Detect which cell encompasses the target text, then output its [x, y] center coordinate. 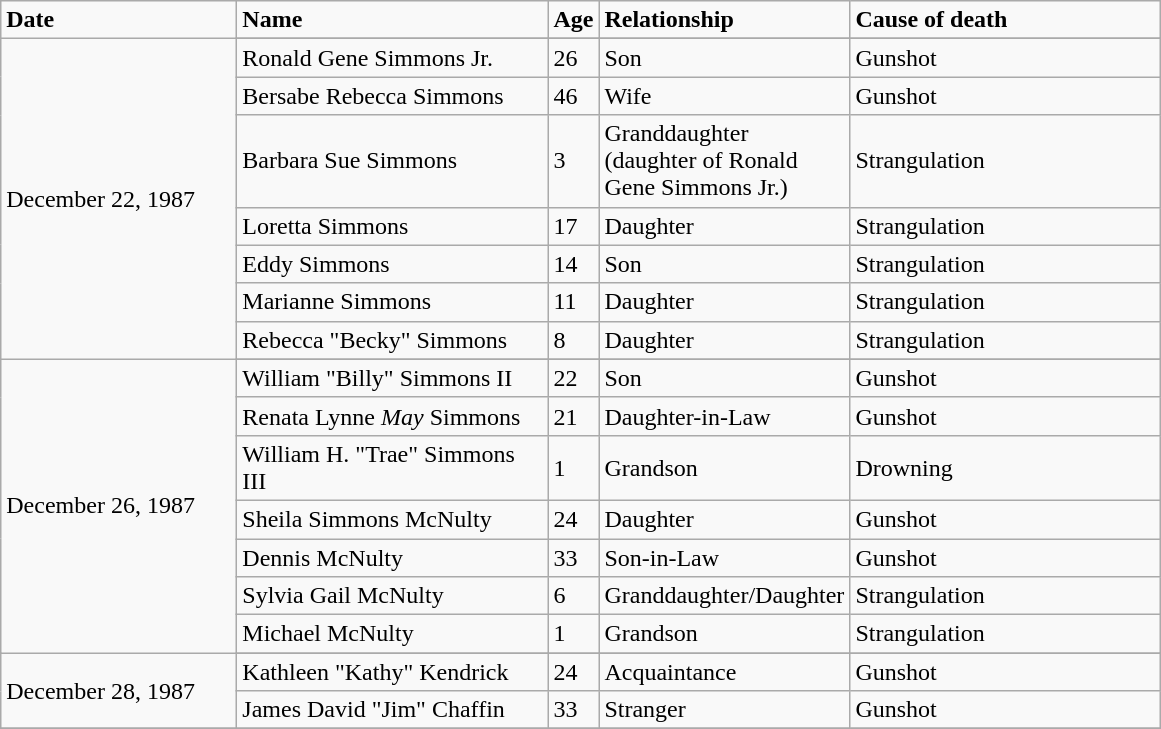
Renata Lynne May Simmons [392, 416]
Age [574, 20]
Wife [724, 96]
Relationship [724, 20]
Drowning [1006, 468]
Loretta Simmons [392, 226]
William "Billy" Simmons II [392, 378]
Barbara Sue Simmons [392, 161]
Dennis McNulty [392, 557]
Bersabe Rebecca Simmons [392, 96]
December 28, 1987 [119, 691]
46 [574, 96]
6 [574, 596]
8 [574, 340]
Marianne Simmons [392, 302]
Granddaughter/Daughter [724, 596]
22 [574, 378]
Granddaughter (daughter of Ronald Gene Simmons Jr.) [724, 161]
26 [574, 58]
14 [574, 264]
Cause of death [1006, 20]
Eddy Simmons [392, 264]
Date [119, 20]
Name [392, 20]
11 [574, 302]
Ronald Gene Simmons Jr. [392, 58]
Acquaintance [724, 672]
Kathleen "Kathy" Kendrick [392, 672]
Sylvia Gail McNulty [392, 596]
James David "Jim" Chaffin [392, 710]
17 [574, 226]
Daughter-in-Law [724, 416]
Rebecca "Becky" Simmons [392, 340]
Stranger [724, 710]
December 26, 1987 [119, 506]
Son-in-Law [724, 557]
21 [574, 416]
3 [574, 161]
Michael McNulty [392, 634]
William H. "Trae" Simmons III [392, 468]
December 22, 1987 [119, 199]
Sheila Simmons McNulty [392, 519]
